Locate the cell with the specified text and output its (X, Y) center coordinate. 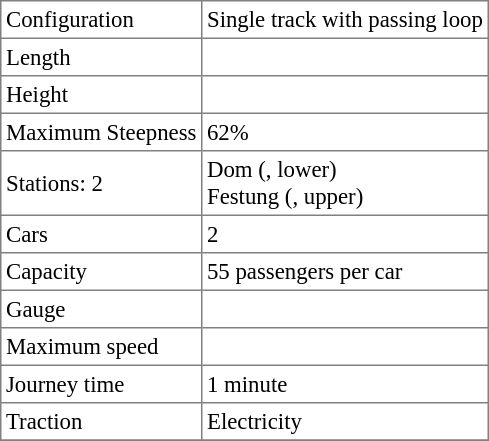
Cars (102, 234)
Single track with passing loop (345, 20)
62% (345, 132)
Gauge (102, 309)
Stations: 2 (102, 183)
Traction (102, 422)
Journey time (102, 384)
Capacity (102, 272)
Maximum speed (102, 347)
55 passengers per car (345, 272)
Maximum Steepness (102, 132)
Configuration (102, 20)
2 (345, 234)
Height (102, 95)
Electricity (345, 422)
1 minute (345, 384)
Length (102, 57)
Dom (, lower)Festung (, upper) (345, 183)
